For the text-containing cell, return its midpoint in (x, y) coordinate format. 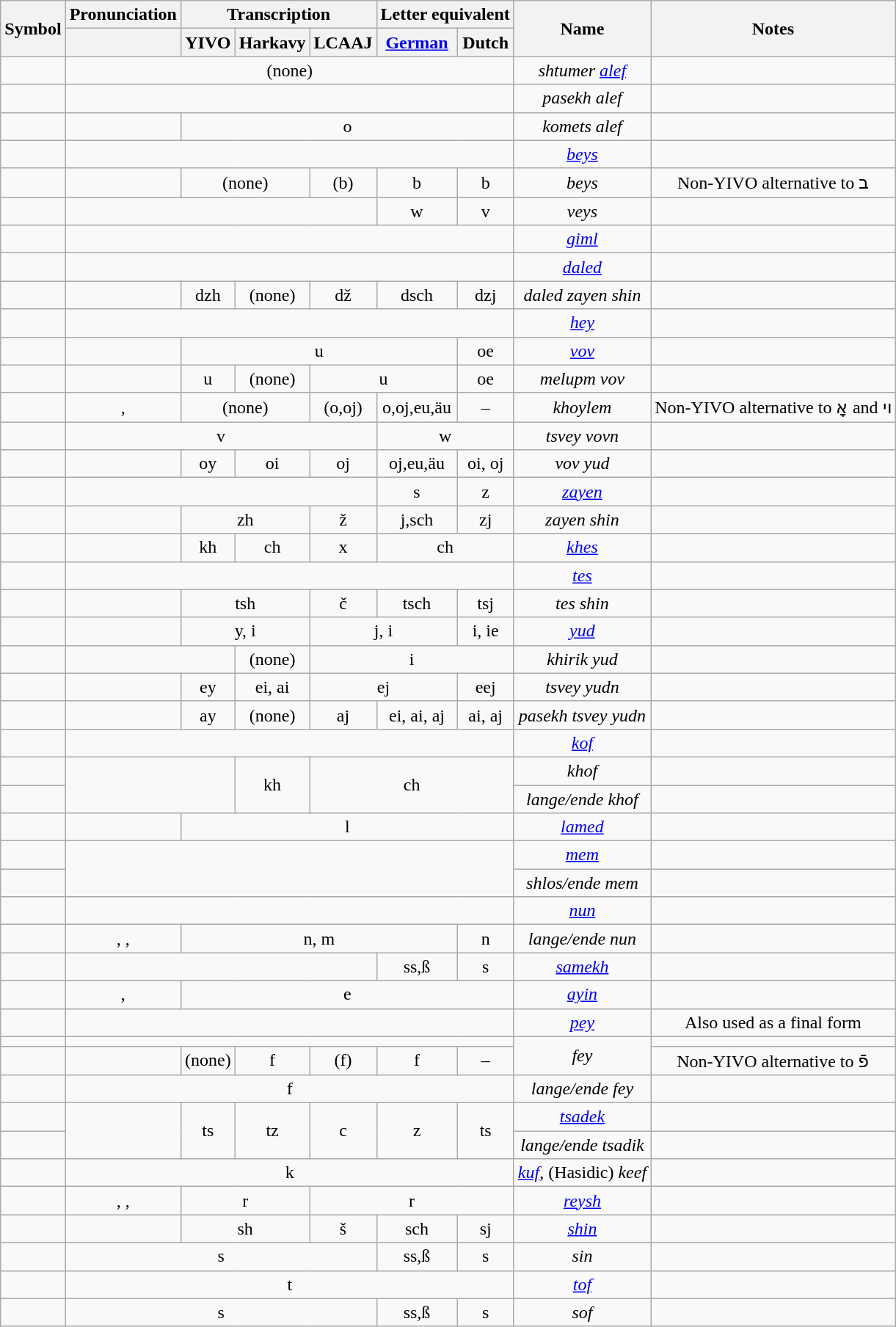
zj (486, 520)
pasekh tsvey yudn (582, 715)
ei, ai (272, 687)
ayin (582, 995)
lange/ende khof (582, 799)
i, ie (486, 631)
daled (582, 267)
pey (582, 1022)
zayen (582, 492)
oi, oj (486, 464)
khof (582, 771)
dsch (417, 295)
yud (582, 631)
c (343, 1131)
vov (582, 351)
shin (582, 1229)
kuf, (Hasidic) keef (582, 1173)
hey (582, 323)
dž (343, 295)
Dutch (486, 43)
lange/ende tsadik (582, 1145)
(o,oj) (343, 407)
(f) (343, 1061)
sh (245, 1229)
German (417, 43)
ey (208, 687)
oy (208, 464)
Non-YIVO alternative to פֿ (773, 1061)
tsadek (582, 1117)
pasekh alef (582, 98)
ž (343, 520)
LCAAJ (343, 43)
shtumer alef (582, 70)
fey (582, 1055)
ei, ai, aj (417, 715)
Non-YIVO alternative to אָ and וי (773, 407)
Letter equivalent (445, 15)
eej (486, 687)
o (347, 126)
Notes (773, 29)
lange/ende fey (582, 1089)
t (289, 1284)
tsh (245, 603)
š (343, 1229)
Transcription (279, 15)
shlos/ende mem (582, 883)
khes (582, 548)
tsch (417, 603)
tsvey vovn (582, 436)
oj,eu,äu (417, 464)
khirik yud (582, 659)
YIVO (208, 43)
aj (343, 715)
Non-YIVO alternative to ב (773, 183)
dzh (208, 295)
sof (582, 1312)
tz (272, 1131)
reysh (582, 1201)
o,oj,eu,äu (417, 407)
e (347, 995)
zayen shin (582, 520)
tes shin (582, 603)
(b) (343, 183)
melupm vov (582, 379)
nun (582, 911)
tsj (486, 603)
veys (582, 211)
i (412, 659)
zh (245, 520)
lamed (582, 827)
Name (582, 29)
vov yud (582, 464)
khoylem (582, 407)
n (486, 939)
mem (582, 855)
k (289, 1173)
Pronunciation (123, 15)
Symbol (33, 29)
giml (582, 239)
č (343, 603)
sch (417, 1229)
Harkavy (272, 43)
ai, aj (486, 715)
dzj (486, 295)
j,sch (417, 520)
y, i (245, 631)
sin (582, 1257)
lange/ende nun (582, 939)
x (343, 548)
tsvey yudn (582, 687)
sj (486, 1229)
ej (383, 687)
kof (582, 743)
n, m (318, 939)
samekh (582, 967)
j, i (383, 631)
l (347, 827)
tes (582, 575)
komets alef (582, 126)
tof (582, 1284)
oi (272, 464)
daled zayen shin (582, 295)
ay (208, 715)
oj (343, 464)
Also used as a final form (773, 1022)
